Extract the (X, Y) coordinate from the center of the cell holding the provided text.  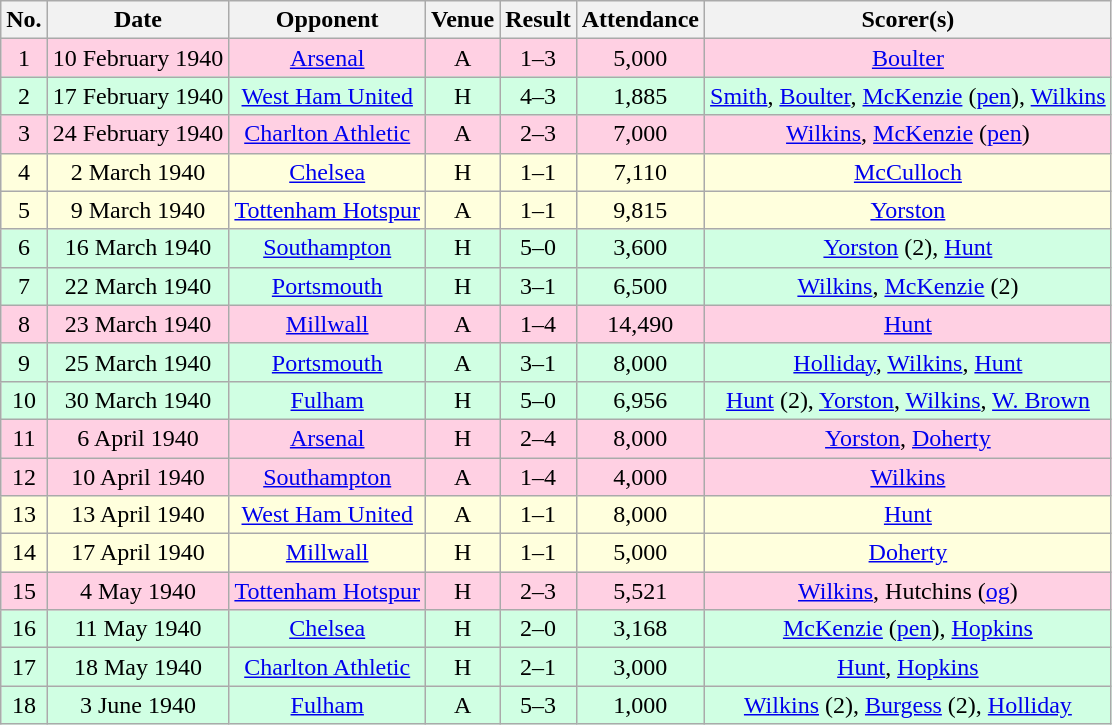
1,885 (640, 96)
Doherty (908, 553)
6,500 (640, 286)
Result (538, 20)
Opponent (328, 20)
3 (24, 134)
25 March 1940 (138, 362)
6,956 (640, 400)
2–4 (538, 438)
9,815 (640, 210)
Wilkins, McKenzie (2) (908, 286)
7,000 (640, 134)
5 (24, 210)
9 March 1940 (138, 210)
Wilkins, McKenzie (pen) (908, 134)
1 (24, 58)
30 March 1940 (138, 400)
2–0 (538, 629)
6 April 1940 (138, 438)
16 March 1940 (138, 248)
23 March 1940 (138, 324)
2–1 (538, 667)
Wilkins (908, 477)
McKenzie (pen), Hopkins (908, 629)
13 April 1940 (138, 515)
11 (24, 438)
Scorer(s) (908, 20)
13 (24, 515)
1,000 (640, 705)
18 (24, 705)
Date (138, 20)
11 May 1940 (138, 629)
1–3 (538, 58)
Holliday, Wilkins, Hunt (908, 362)
Wilkins, Hutchins (og) (908, 591)
Hunt (2), Yorston, Wilkins, W. Brown (908, 400)
10 April 1940 (138, 477)
17 February 1940 (138, 96)
4 (24, 172)
3 June 1940 (138, 705)
Wilkins (2), Burgess (2), Holliday (908, 705)
5–3 (538, 705)
McCulloch (908, 172)
No. (24, 20)
14,490 (640, 324)
3,000 (640, 667)
4,000 (640, 477)
22 March 1940 (138, 286)
18 May 1940 (138, 667)
Smith, Boulter, McKenzie (pen), Wilkins (908, 96)
5,521 (640, 591)
17 (24, 667)
7 (24, 286)
4–3 (538, 96)
Yorston (2), Hunt (908, 248)
12 (24, 477)
7,110 (640, 172)
17 April 1940 (138, 553)
Hunt, Hopkins (908, 667)
24 February 1940 (138, 134)
3,168 (640, 629)
Attendance (640, 20)
Venue (463, 20)
Yorston (908, 210)
9 (24, 362)
8 (24, 324)
15 (24, 591)
14 (24, 553)
10 February 1940 (138, 58)
2 (24, 96)
Boulter (908, 58)
16 (24, 629)
4 May 1940 (138, 591)
3,600 (640, 248)
6 (24, 248)
10 (24, 400)
Yorston, Doherty (908, 438)
2 March 1940 (138, 172)
